Output the [X, Y] coordinate of the center of the cell containing the given text.  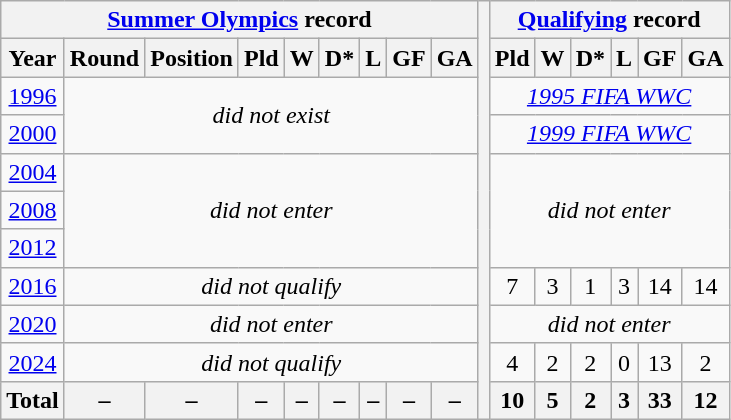
Summer Olympics record [240, 20]
2012 [33, 248]
2016 [33, 286]
7 [512, 286]
2008 [33, 210]
1 [590, 286]
10 [512, 400]
Total [33, 400]
12 [706, 400]
33 [660, 400]
1999 FIFA WWC [609, 134]
did not exist [271, 115]
Round [104, 58]
Year [33, 58]
Qualifying record [609, 20]
5 [552, 400]
2020 [33, 324]
1995 FIFA WWC [609, 96]
4 [512, 362]
2004 [33, 172]
Position [192, 58]
2024 [33, 362]
1996 [33, 96]
0 [624, 362]
2000 [33, 134]
13 [660, 362]
